Search for the cell housing the specified text and yield its [X, Y] center coordinate. 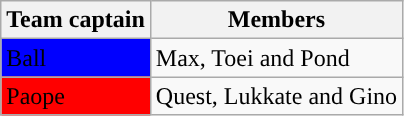
Members [276, 20]
Team captain [76, 20]
Max, Toei and Pond [276, 58]
Paope [76, 96]
Quest, Lukkate and Gino [276, 96]
Ball [76, 58]
